Search for the cell housing the specified text and yield its (X, Y) center coordinate. 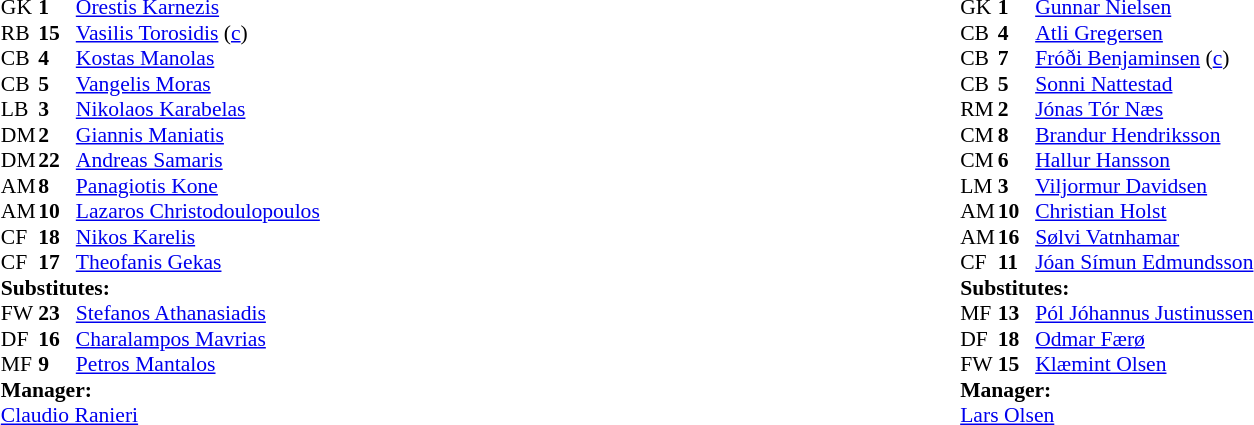
Andreas Samaris (198, 161)
Nikos Karelis (198, 237)
Kostas Manolas (198, 59)
Klæmint Olsen (1144, 365)
RB (20, 33)
Lazaros Christodoulopoulos (198, 211)
Hallur Hansson (1144, 161)
Vasilis Torosidis (c) (198, 33)
9 (57, 365)
6 (1017, 161)
23 (57, 313)
Stefanos Athanasiadis (198, 313)
Panagiotis Kone (198, 186)
Odmar Færø (1144, 339)
Charalampos Mavrias (198, 339)
Atli Gregersen (1144, 33)
Brandur Hendriksson (1144, 135)
Jóan Símun Edmundsson (1144, 263)
7 (1017, 59)
Vangelis Moras (198, 84)
13 (1017, 313)
Sølvi Vatnhamar (1144, 237)
Fróði Benjaminsen (c) (1144, 59)
LM (979, 186)
LB (20, 109)
Pól Jóhannus Justinussen (1144, 313)
17 (57, 263)
Jónas Tór Næs (1144, 109)
22 (57, 161)
Petros Mantalos (198, 365)
Giannis Maniatis (198, 135)
Viljormur Davidsen (1144, 186)
Sonni Nattestad (1144, 84)
11 (1017, 263)
RM (979, 109)
Theofanis Gekas (198, 263)
Christian Holst (1144, 211)
Nikolaos Karabelas (198, 109)
